Return [X, Y] of the center of cell containing provided text 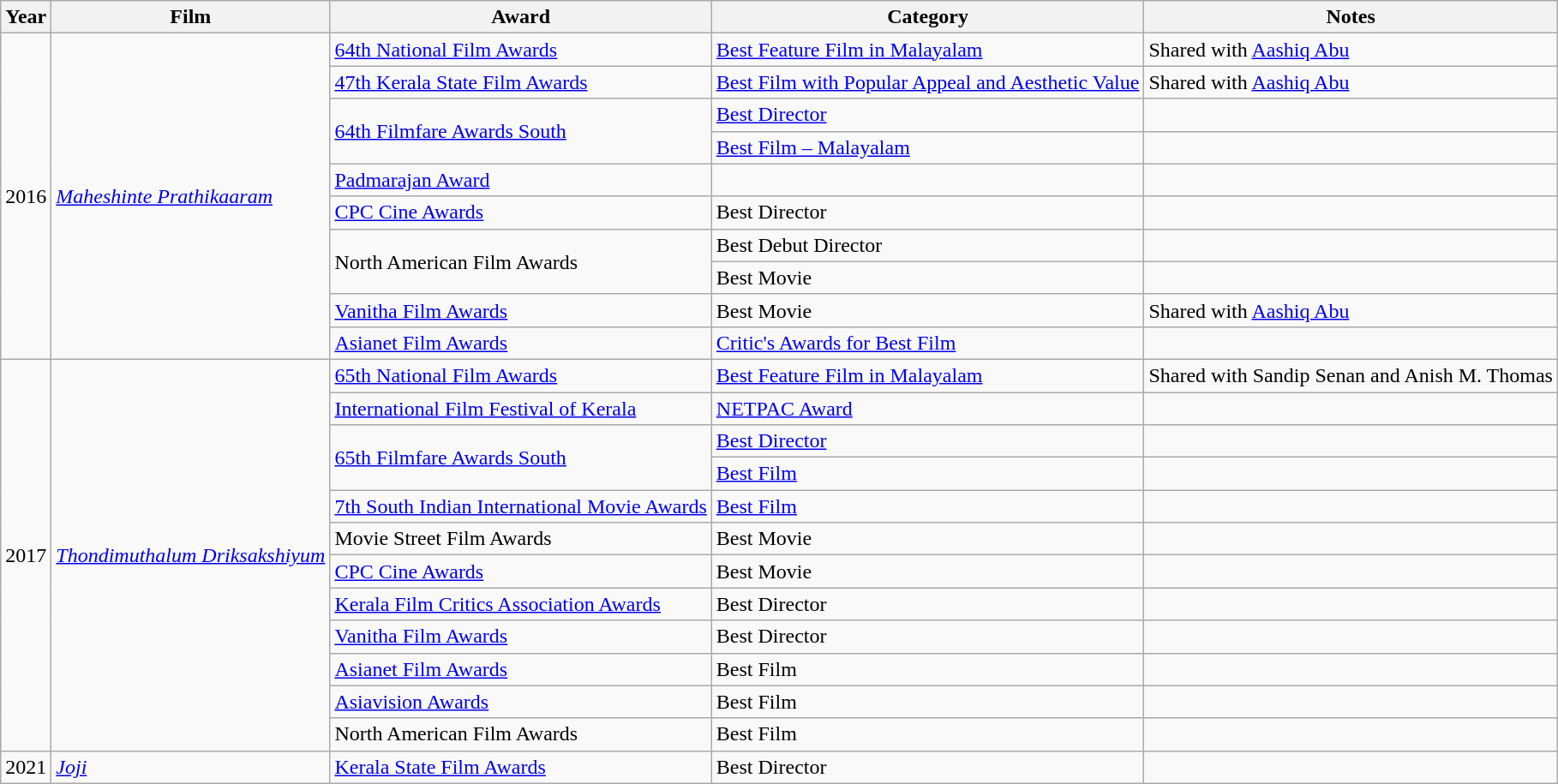
Thondimuthalum Driksakshiyum [190, 555]
65th National Film Awards [521, 375]
Joji [190, 767]
65th Filmfare Awards South [521, 458]
Award [521, 17]
Kerala State Film Awards [521, 767]
NETPAC Award [927, 409]
Category [927, 17]
Year [26, 17]
Best Debut Director [927, 245]
Notes [1351, 17]
7th South Indian International Movie Awards [521, 506]
Critic's Awards for Best Film [927, 343]
47th Kerala State Film Awards [521, 82]
64th Filmfare Awards South [521, 131]
2017 [26, 555]
Shared with Sandip Senan and Anish M. Thomas [1351, 375]
64th National Film Awards [521, 50]
2016 [26, 197]
2021 [26, 767]
Asiavision Awards [521, 702]
International Film Festival of Kerala [521, 409]
Best Film with Popular Appeal and Aesthetic Value [927, 82]
Film [190, 17]
Movie Street Film Awards [521, 539]
Maheshinte Prathikaaram [190, 197]
Best Film – Malayalam [927, 147]
Kerala Film Critics Association Awards [521, 604]
Padmarajan Award [521, 180]
